Identify which cell holds the provided text, then report its (X, Y) central coordinate. 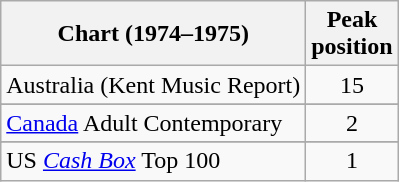
2 (352, 123)
1 (352, 161)
Australia (Kent Music Report) (154, 85)
Peakposition (352, 34)
15 (352, 85)
US Cash Box Top 100 (154, 161)
Chart (1974–1975) (154, 34)
Canada Adult Contemporary (154, 123)
